Locate the cell with the specified text and output its [x, y] center coordinate. 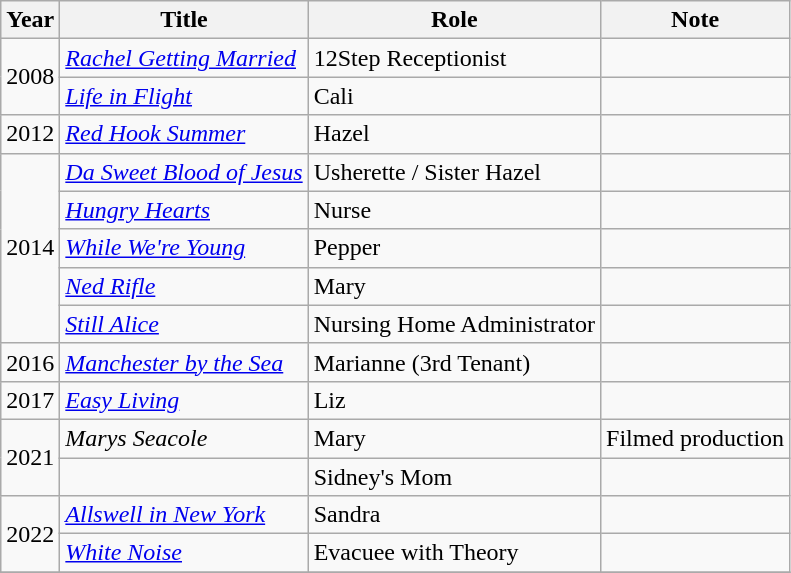
Note [696, 20]
Easy Living [184, 400]
Role [454, 20]
Still Alice [184, 324]
Filmed production [696, 438]
White Noise [184, 553]
Usherette / Sister Hazel [454, 172]
2014 [30, 248]
Sandra [454, 515]
While We're Young [184, 248]
2022 [30, 534]
Marys Seacole [184, 438]
Pepper [454, 248]
Da Sweet Blood of Jesus [184, 172]
Hungry Hearts [184, 210]
2016 [30, 362]
Life in Flight [184, 96]
Manchester by the Sea [184, 362]
Ned Rifle [184, 286]
Hazel [454, 134]
2012 [30, 134]
Marianne (3rd Tenant) [454, 362]
2008 [30, 77]
Year [30, 20]
Allswell in New York [184, 515]
Liz [454, 400]
Nursing Home Administrator [454, 324]
Evacuee with Theory [454, 553]
Nurse [454, 210]
12Step Receptionist [454, 58]
2017 [30, 400]
2021 [30, 457]
Rachel Getting Married [184, 58]
Sidney's Mom [454, 477]
Title [184, 20]
Cali [454, 96]
Red Hook Summer [184, 134]
